Pinpoint the cell where the given text exists, returning its [X, Y] midpoint coordinate. 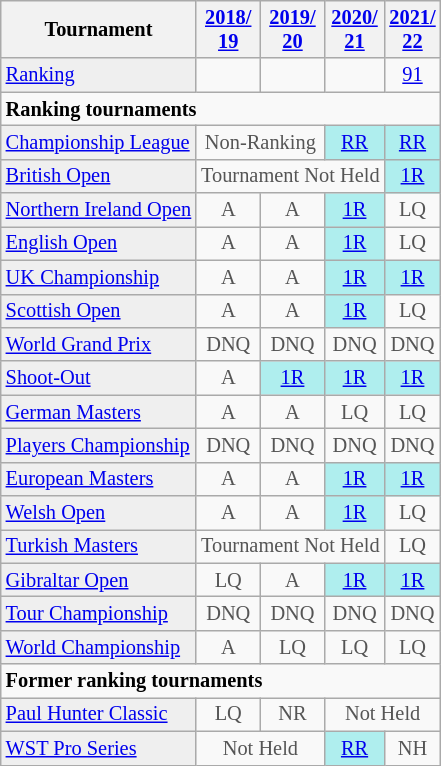
2020/21 [355, 29]
NH [412, 748]
WST Pro Series [98, 748]
Tournament [98, 29]
Gibraltar Open [98, 580]
British Open [98, 176]
World Championship [98, 647]
2018/19 [228, 29]
Northern Ireland Open [98, 210]
NR [292, 714]
UK Championship [98, 277]
Paul Hunter Classic [98, 714]
English Open [98, 243]
Tour Championship [98, 613]
Ranking [98, 75]
Non-Ranking [260, 142]
Turkish Masters [98, 546]
2019/20 [292, 29]
European Masters [98, 479]
Players Championship [98, 445]
German Masters [98, 412]
Championship League [98, 142]
Welsh Open [98, 513]
World Grand Prix [98, 344]
2021/22 [412, 29]
Ranking tournaments [221, 109]
91 [412, 75]
Shoot-Out [98, 378]
Scottish Open [98, 311]
Former ranking tournaments [221, 681]
